Return (x, y) of the center of cell containing provided text 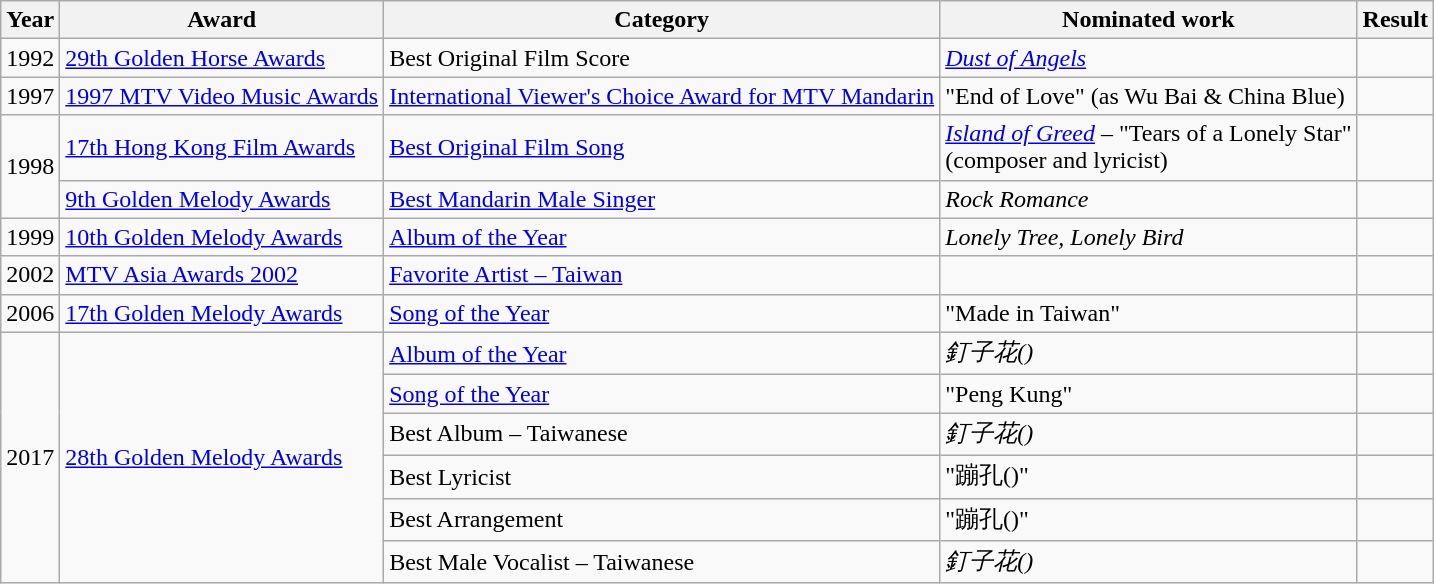
9th Golden Melody Awards (222, 199)
2006 (30, 313)
Best Album – Taiwanese (662, 434)
Best Male Vocalist – Taiwanese (662, 562)
17th Hong Kong Film Awards (222, 148)
29th Golden Horse Awards (222, 58)
1992 (30, 58)
Year (30, 20)
"Made in Taiwan" (1148, 313)
"Peng Kung" (1148, 394)
MTV Asia Awards 2002 (222, 275)
1997 MTV Video Music Awards (222, 96)
Best Original Film Score (662, 58)
1999 (30, 237)
1998 (30, 166)
Best Original Film Song (662, 148)
Lonely Tree, Lonely Bird (1148, 237)
17th Golden Melody Awards (222, 313)
Category (662, 20)
Island of Greed – "Tears of a Lonely Star" (composer and lyricist) (1148, 148)
10th Golden Melody Awards (222, 237)
1997 (30, 96)
Award (222, 20)
Rock Romance (1148, 199)
2002 (30, 275)
Dust of Angels (1148, 58)
2017 (30, 458)
"End of Love" (as Wu Bai & China Blue) (1148, 96)
Best Arrangement (662, 520)
Best Mandarin Male Singer (662, 199)
Best Lyricist (662, 476)
Favorite Artist – Taiwan (662, 275)
28th Golden Melody Awards (222, 458)
Result (1395, 20)
Nominated work (1148, 20)
International Viewer's Choice Award for MTV Mandarin (662, 96)
